For the text-containing cell, return its midpoint in (X, Y) coordinate format. 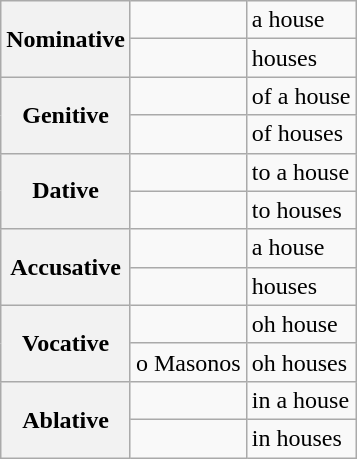
Nominative (66, 39)
Accusative (66, 267)
oh houses (301, 362)
of houses (301, 134)
Vocative (66, 343)
to houses (301, 210)
in houses (301, 438)
Ablative (66, 419)
Dative (66, 191)
oh house (301, 324)
to a house (301, 172)
of a house (301, 96)
o Masonos (188, 362)
in a house (301, 400)
Genitive (66, 115)
